Return the (X, Y) coordinate for the center point of the cell that contains the specified text.  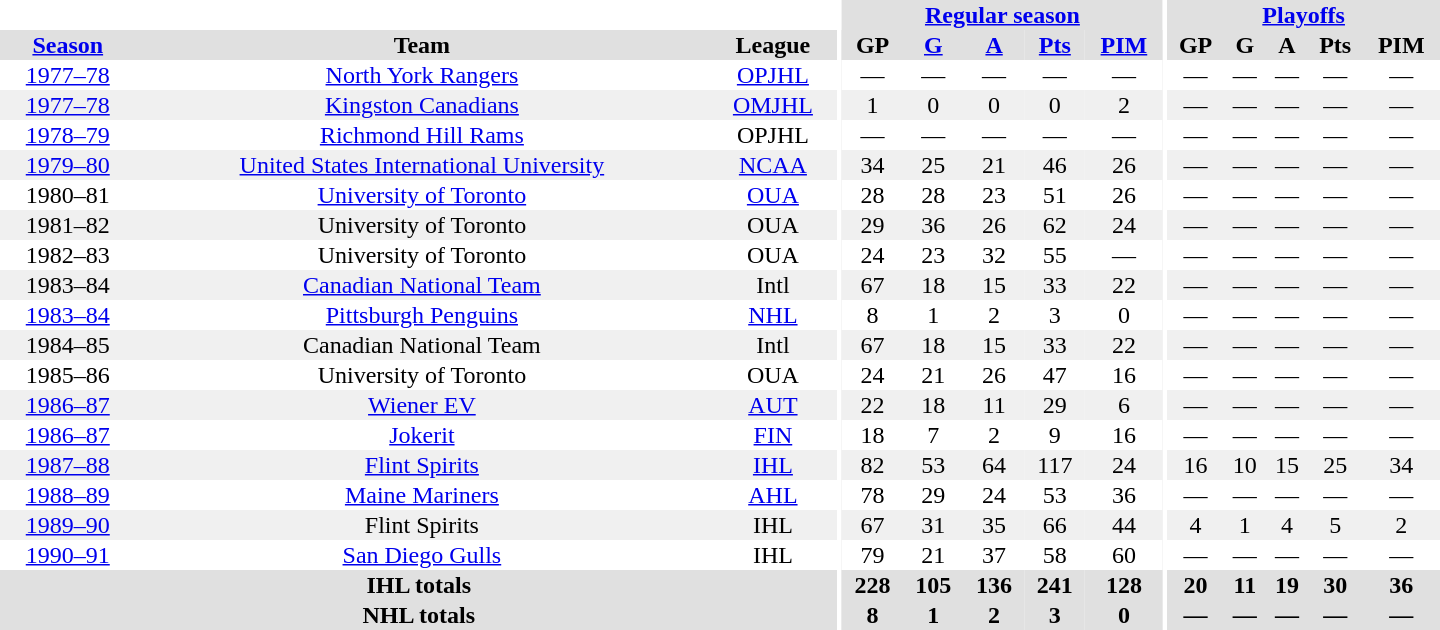
Maine Mariners (422, 495)
105 (934, 585)
1985–86 (68, 375)
55 (1054, 255)
79 (872, 555)
OMJHL (772, 105)
35 (994, 525)
North York Rangers (422, 75)
228 (872, 585)
58 (1054, 555)
46 (1054, 165)
Regular season (1002, 15)
Playoffs (1304, 15)
NHL (772, 315)
AUT (772, 405)
NCAA (772, 165)
AHL (772, 495)
44 (1124, 525)
10 (1245, 465)
Jokerit (422, 435)
Kingston Canadians (422, 105)
FIN (772, 435)
30 (1336, 585)
64 (994, 465)
United States International University (422, 165)
19 (1287, 585)
1980–81 (68, 195)
136 (994, 585)
5 (1336, 525)
31 (934, 525)
32 (994, 255)
1988–89 (68, 495)
1984–85 (68, 345)
241 (1054, 585)
Pittsburgh Penguins (422, 315)
Richmond Hill Rams (422, 135)
128 (1124, 585)
117 (1054, 465)
60 (1124, 555)
7 (934, 435)
51 (1054, 195)
1981–82 (68, 225)
NHL totals (419, 615)
IHL totals (419, 585)
League (772, 45)
1982–83 (68, 255)
1989–90 (68, 525)
1979–80 (68, 165)
47 (1054, 375)
Wiener EV (422, 405)
Season (68, 45)
62 (1054, 225)
20 (1196, 585)
78 (872, 495)
66 (1054, 525)
1987–88 (68, 465)
6 (1124, 405)
San Diego Gulls (422, 555)
9 (1054, 435)
1978–79 (68, 135)
1990–91 (68, 555)
37 (994, 555)
Team (422, 45)
82 (872, 465)
